Find where the given text appears and provide that cell's center as (x, y) coordinate. 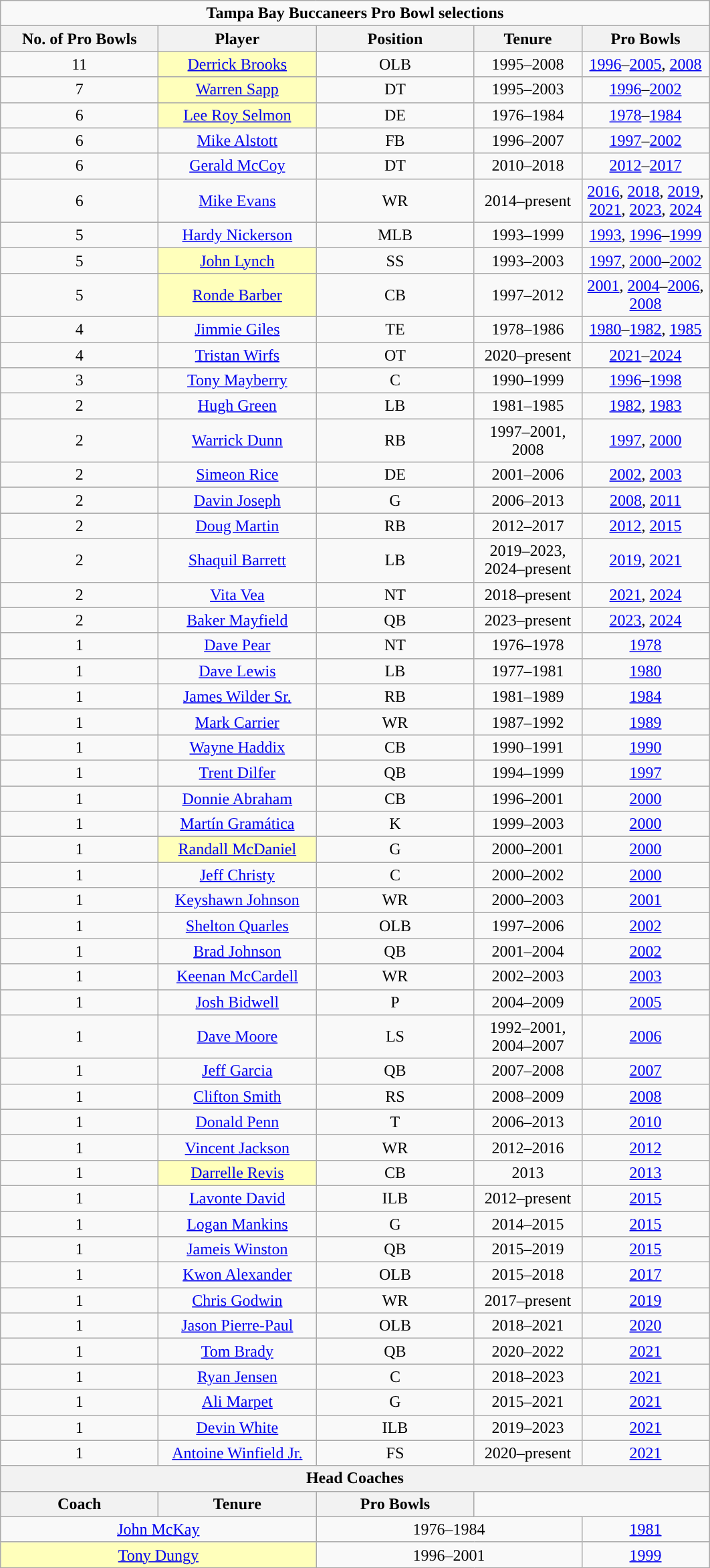
Brad Johnson (237, 951)
2018–present (528, 595)
Kwon Alexander (237, 1275)
1976–1978 (528, 646)
2020 (646, 1326)
Trent Dilfer (237, 773)
2010–2018 (528, 166)
1995–2003 (528, 90)
Devin White (237, 1428)
Derrick Brooks (237, 64)
1995–2008 (528, 64)
1997–2001, 2008 (528, 440)
Jameis Winston (237, 1250)
2019, 2021 (646, 561)
2002–2003 (528, 977)
Darrelle Revis (237, 1173)
1993–2003 (528, 260)
2015–2021 (528, 1402)
2007–2008 (528, 1071)
1997, 2000–2002 (646, 260)
1981–1989 (528, 696)
1999 (646, 1555)
Tristan Wirfs (237, 355)
Lavonte David (237, 1198)
2017–present (528, 1300)
2001, 2004–2006, 2008 (646, 294)
1982, 1983 (646, 406)
Clifton Smith (237, 1096)
2012, 2015 (646, 526)
1997–2012 (528, 294)
2007 (646, 1071)
Head Coaches (355, 1478)
SS (395, 260)
Jeff Garcia (237, 1071)
1990 (646, 747)
Vita Vea (237, 595)
Jimmie Giles (237, 329)
2001–2004 (528, 951)
2008, 2011 (646, 500)
P (395, 1002)
FB (395, 140)
James Wilder Sr. (237, 696)
FS (395, 1453)
TE (395, 329)
1993, 1996–1999 (646, 235)
7 (80, 90)
1996–1998 (646, 381)
2019–2023 (528, 1428)
2019 (646, 1300)
2000–2002 (528, 875)
2014–present (528, 201)
Hardy Nickerson (237, 235)
Chris Godwin (237, 1300)
Tony Dungy (158, 1555)
1984 (646, 696)
Coach (80, 1504)
Simeon Rice (237, 475)
Mike Alstott (237, 140)
1996–2007 (528, 140)
Mike Evans (237, 201)
2023–present (528, 620)
MLB (395, 235)
1999–2003 (528, 824)
Tampa Bay Buccaneers Pro Bowl selections (355, 13)
1978 (646, 646)
1978–1986 (528, 329)
Doug Martin (237, 526)
2008 (646, 1096)
1990–1991 (528, 747)
Jason Pierre-Paul (237, 1326)
Davin Joseph (237, 500)
Randall McDaniel (237, 850)
2005 (646, 1002)
Wayne Haddix (237, 747)
1981–1985 (528, 406)
Ali Marpet (237, 1402)
2000–2003 (528, 900)
Josh Bidwell (237, 1002)
Keyshawn Johnson (237, 900)
1997 (646, 773)
2017 (646, 1275)
Dave Lewis (237, 671)
2015–2018 (528, 1275)
2020–2022 (528, 1351)
Tom Brady (237, 1351)
2014–2015 (528, 1223)
Dave Pear (237, 646)
2002, 2003 (646, 475)
No. of Pro Bowls (80, 39)
2006 (646, 1037)
1997–2006 (528, 926)
1997, 2000 (646, 440)
T (395, 1122)
K (395, 824)
1980–1982, 1985 (646, 329)
Hugh Green (237, 406)
Mark Carrier (237, 722)
2010 (646, 1122)
Lee Roy Selmon (237, 115)
2001–2006 (528, 475)
Gerald McCoy (237, 166)
Jeff Christy (237, 875)
2000–2001 (528, 850)
Donald Penn (237, 1122)
1989 (646, 722)
2001 (646, 900)
Player (237, 39)
John Lynch (237, 260)
2019–2023,2024–present (528, 561)
2004–2009 (528, 1002)
2003 (646, 977)
Vincent Jackson (237, 1147)
Ryan Jensen (237, 1377)
1978–1984 (646, 115)
Martín Gramática (237, 824)
1987–1992 (528, 722)
2023, 2024 (646, 620)
1996–2005, 2008 (646, 64)
1997–2002 (646, 140)
Donnie Abraham (237, 798)
OT (395, 355)
2015–2019 (528, 1250)
2016, 2018, 2019, 2021, 2023, 2024 (646, 201)
Baker Mayfield (237, 620)
Antoine Winfield Jr. (237, 1453)
1994–1999 (528, 773)
John McKay (158, 1529)
Dave Moore (237, 1037)
RS (395, 1096)
Position (395, 39)
1980 (646, 671)
Shelton Quarles (237, 926)
2008–2009 (528, 1096)
Warren Sapp (237, 90)
Ronde Barber (237, 294)
2018–2023 (528, 1377)
2021, 2024 (646, 595)
Warrick Dunn (237, 440)
2021–2024 (646, 355)
1990–1999 (528, 381)
1981 (646, 1529)
1996–2002 (646, 90)
LS (395, 1037)
11 (80, 64)
Logan Mankins (237, 1223)
3 (80, 381)
2012 (646, 1147)
1993–1999 (528, 235)
2012–present (528, 1198)
2018–2021 (528, 1326)
1977–1981 (528, 671)
Shaquil Barrett (237, 561)
2012–2016 (528, 1147)
Tony Mayberry (237, 381)
1992–2001,2004–2007 (528, 1037)
Keenan McCardell (237, 977)
